Detect which cell encompasses the target text, then output its (X, Y) center coordinate. 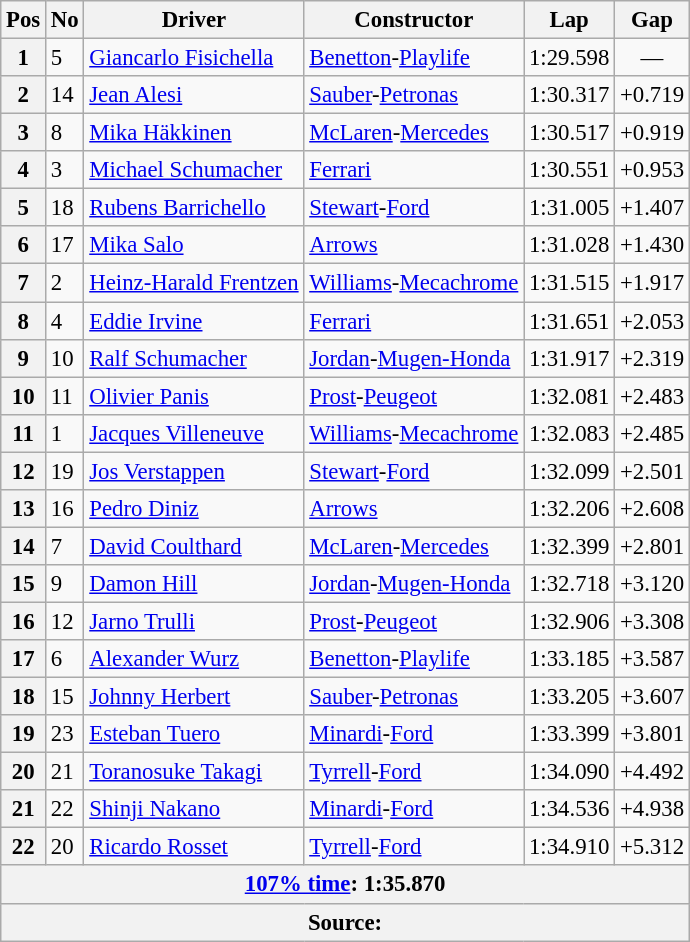
Source: (346, 922)
Jacques Villeneuve (194, 433)
Esteban Tuero (194, 734)
+2.801 (652, 546)
Mika Salo (194, 245)
1:31.917 (570, 358)
1:30.517 (570, 133)
David Coulthard (194, 546)
1:30.317 (570, 95)
+0.953 (652, 170)
+0.719 (652, 95)
13 (24, 509)
1:32.081 (570, 396)
Driver (194, 20)
107% time: 1:35.870 (346, 885)
1:31.515 (570, 283)
1:31.651 (570, 321)
+1.407 (652, 208)
Olivier Panis (194, 396)
1:29.598 (570, 58)
1:33.205 (570, 697)
+3.607 (652, 697)
Toranosuke Takagi (194, 772)
Gap (652, 20)
23 (65, 734)
Pedro Diniz (194, 509)
1:32.083 (570, 433)
Jarno Trulli (194, 621)
+3.587 (652, 659)
Mika Häkkinen (194, 133)
+2.501 (652, 471)
+2.608 (652, 509)
1:32.399 (570, 546)
+3.801 (652, 734)
Johnny Herbert (194, 697)
Damon Hill (194, 584)
1:30.551 (570, 170)
1:32.718 (570, 584)
1:31.005 (570, 208)
Pos (24, 20)
+4.938 (652, 809)
+1.917 (652, 283)
1:34.910 (570, 847)
— (652, 58)
Jean Alesi (194, 95)
Shinji Nakano (194, 809)
1:34.090 (570, 772)
1:32.099 (570, 471)
+0.919 (652, 133)
+2.483 (652, 396)
1:32.206 (570, 509)
+2.053 (652, 321)
Jos Verstappen (194, 471)
+3.120 (652, 584)
Michael Schumacher (194, 170)
Lap (570, 20)
Ralf Schumacher (194, 358)
Eddie Irvine (194, 321)
Giancarlo Fisichella (194, 58)
+3.308 (652, 621)
Constructor (414, 20)
1:33.399 (570, 734)
+2.485 (652, 433)
Rubens Barrichello (194, 208)
Alexander Wurz (194, 659)
1:31.028 (570, 245)
Ricardo Rosset (194, 847)
+5.312 (652, 847)
1:34.536 (570, 809)
1:32.906 (570, 621)
No (65, 20)
+4.492 (652, 772)
1:33.185 (570, 659)
Heinz-Harald Frentzen (194, 283)
+2.319 (652, 358)
+1.430 (652, 245)
